Detect which cell encompasses the target text, then output its [x, y] center coordinate. 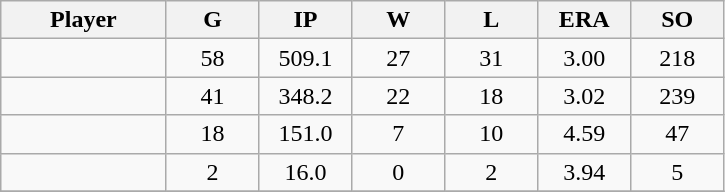
27 [398, 58]
348.2 [306, 96]
41 [212, 96]
509.1 [306, 58]
G [212, 20]
151.0 [306, 134]
3.94 [584, 172]
SO [678, 20]
ERA [584, 20]
58 [212, 58]
31 [492, 58]
7 [398, 134]
10 [492, 134]
4.59 [584, 134]
5 [678, 172]
16.0 [306, 172]
0 [398, 172]
L [492, 20]
239 [678, 96]
3.00 [584, 58]
218 [678, 58]
22 [398, 96]
IP [306, 20]
Player [84, 20]
3.02 [584, 96]
W [398, 20]
47 [678, 134]
